Find where the given text appears and provide that cell's center as (x, y) coordinate. 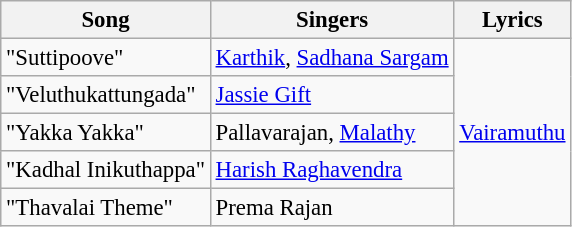
"Yakka Yakka" (106, 133)
"Thavalai Theme" (106, 208)
Harish Raghavendra (332, 170)
Jassie Gift (332, 95)
Singers (332, 20)
"Suttipoove" (106, 58)
Prema Rajan (332, 208)
"Veluthukattungada" (106, 95)
Song (106, 20)
"Kadhal Inikuthappa" (106, 170)
Lyrics (512, 20)
Karthik, Sadhana Sargam (332, 58)
Vairamuthu (512, 133)
Pallavarajan, Malathy (332, 133)
